Detect which cell encompasses the target text, then output its [X, Y] center coordinate. 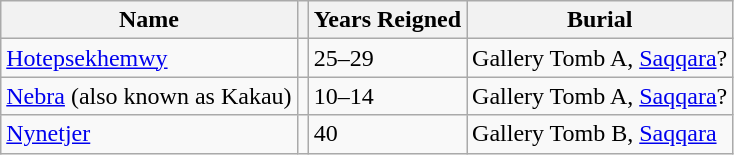
Nebra (also known as Kakau) [149, 96]
10–14 [387, 96]
Gallery Tomb B, Saqqara [600, 134]
Name [149, 20]
Burial [600, 20]
Years Reigned [387, 20]
Hotepsekhemwy [149, 58]
Nynetjer [149, 134]
40 [387, 134]
25–29 [387, 58]
